Output the (x, y) coordinate of the center of the cell containing the given text.  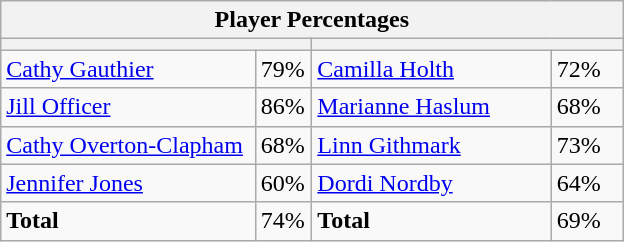
Camilla Holth (432, 69)
Cathy Gauthier (128, 69)
Dordi Nordby (432, 183)
73% (587, 145)
79% (284, 69)
72% (587, 69)
Cathy Overton-Clapham (128, 145)
64% (587, 183)
86% (284, 107)
Jill Officer (128, 107)
Player Percentages (312, 20)
Marianne Haslum (432, 107)
74% (284, 221)
60% (284, 183)
Jennifer Jones (128, 183)
69% (587, 221)
Linn Githmark (432, 145)
